Provide the (X, Y) coordinate of the cell's center where the given text is located.  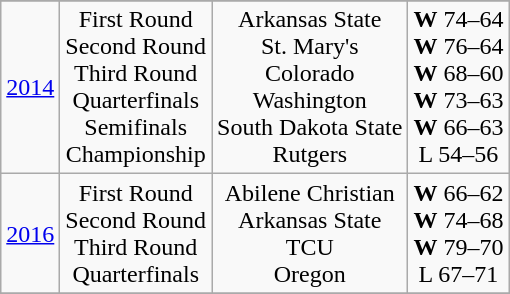
2014 (30, 88)
W 66–62W 74–68W 79–70L 67–71 (458, 234)
Abilene ChristianArkansas StateTCUOregon (310, 234)
First RoundSecond RoundThird RoundQuarterfinals (136, 234)
2016 (30, 234)
Arkansas StateSt. Mary'sColoradoWashingtonSouth Dakota StateRutgers (310, 88)
First RoundSecond RoundThird RoundQuarterfinalsSemifinalsChampionship (136, 88)
W 74–64W 76–64W 68–60W 73–63W 66–63L 54–56 (458, 88)
